Determine the (X, Y) coordinate at the center of the cell enclosing the given text.  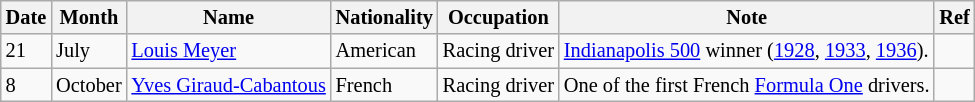
Indianapolis 500 winner (1928, 1933, 1936). (746, 51)
Ref (954, 17)
Nationality (384, 17)
Date (26, 17)
October (88, 85)
American (384, 51)
Louis Meyer (229, 51)
8 (26, 85)
Occupation (498, 17)
Month (88, 17)
Name (229, 17)
Note (746, 17)
21 (26, 51)
Yves Giraud-Cabantous (229, 85)
French (384, 85)
July (88, 51)
One of the first French Formula One drivers. (746, 85)
